Output the [X, Y] coordinate of the center of the cell containing the given text.  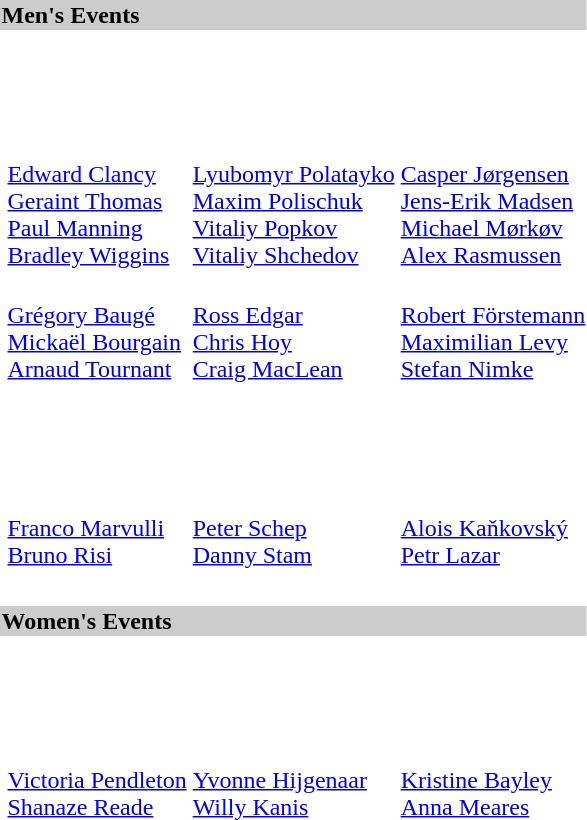
Alois Kaňkovský Petr Lazar [493, 528]
Robert FörstemannMaximilian LevyStefan Nimke [493, 328]
Peter SchepDanny Stam [294, 528]
Franco Marvulli Bruno Risi [97, 528]
Men's Events [294, 15]
Grégory BaugéMickaël BourgainArnaud Tournant [97, 328]
Casper JørgensenJens-Erik MadsenMichael MørkøvAlex Rasmussen [493, 201]
Ross EdgarChris HoyCraig MacLean [294, 328]
Women's Events [294, 621]
Edward ClancyGeraint ThomasPaul ManningBradley Wiggins [97, 201]
Lyubomyr PolataykoMaxim PolischukVitaliy PopkovVitaliy Shchedov [294, 201]
